Provide the (x, y) coordinate of the cell's center where the given text is located.  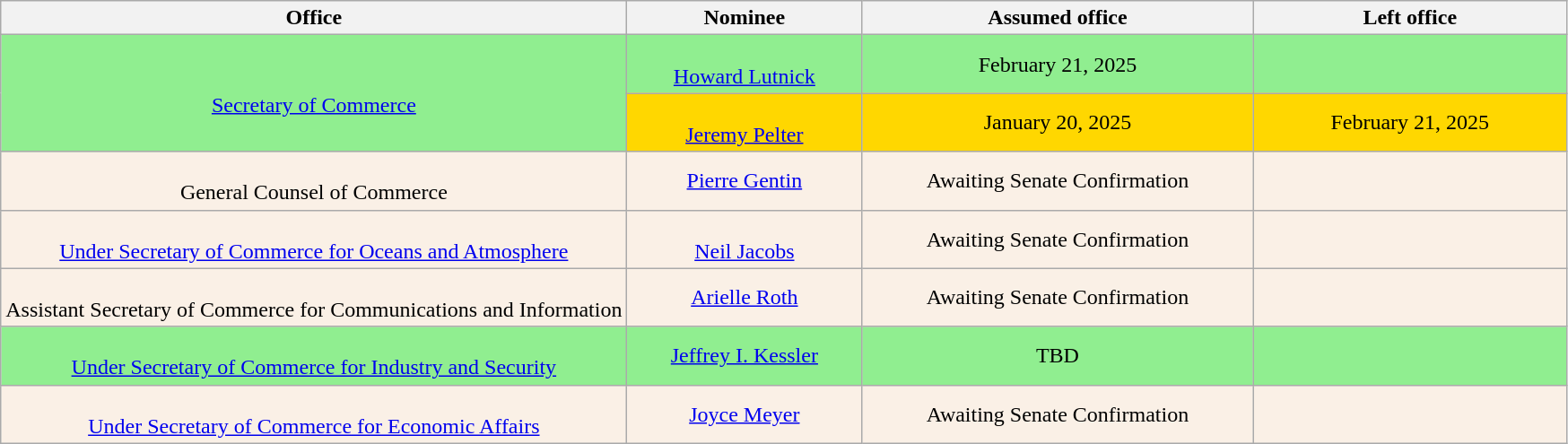
Pierre Gentin (745, 181)
January 20, 2025 (1058, 122)
Under Secretary of Commerce for Economic Affairs (314, 414)
Under Secretary of Commerce for Oceans and Atmosphere (314, 239)
Assumed office (1058, 18)
Joyce Meyer (745, 414)
Secretary of Commerce (314, 93)
General Counsel of Commerce (314, 181)
Left office (1410, 18)
Under Secretary of Commerce for Industry and Security (314, 355)
Howard Lutnick (745, 65)
Office (314, 18)
Arielle Roth (745, 298)
Jeffrey I. Kessler (745, 355)
TBD (1058, 355)
Jeremy Pelter (745, 122)
Assistant Secretary of Commerce for Communications and Information (314, 298)
Neil Jacobs (745, 239)
Nominee (745, 18)
